Locate the cell with the specified text and output its (x, y) center coordinate. 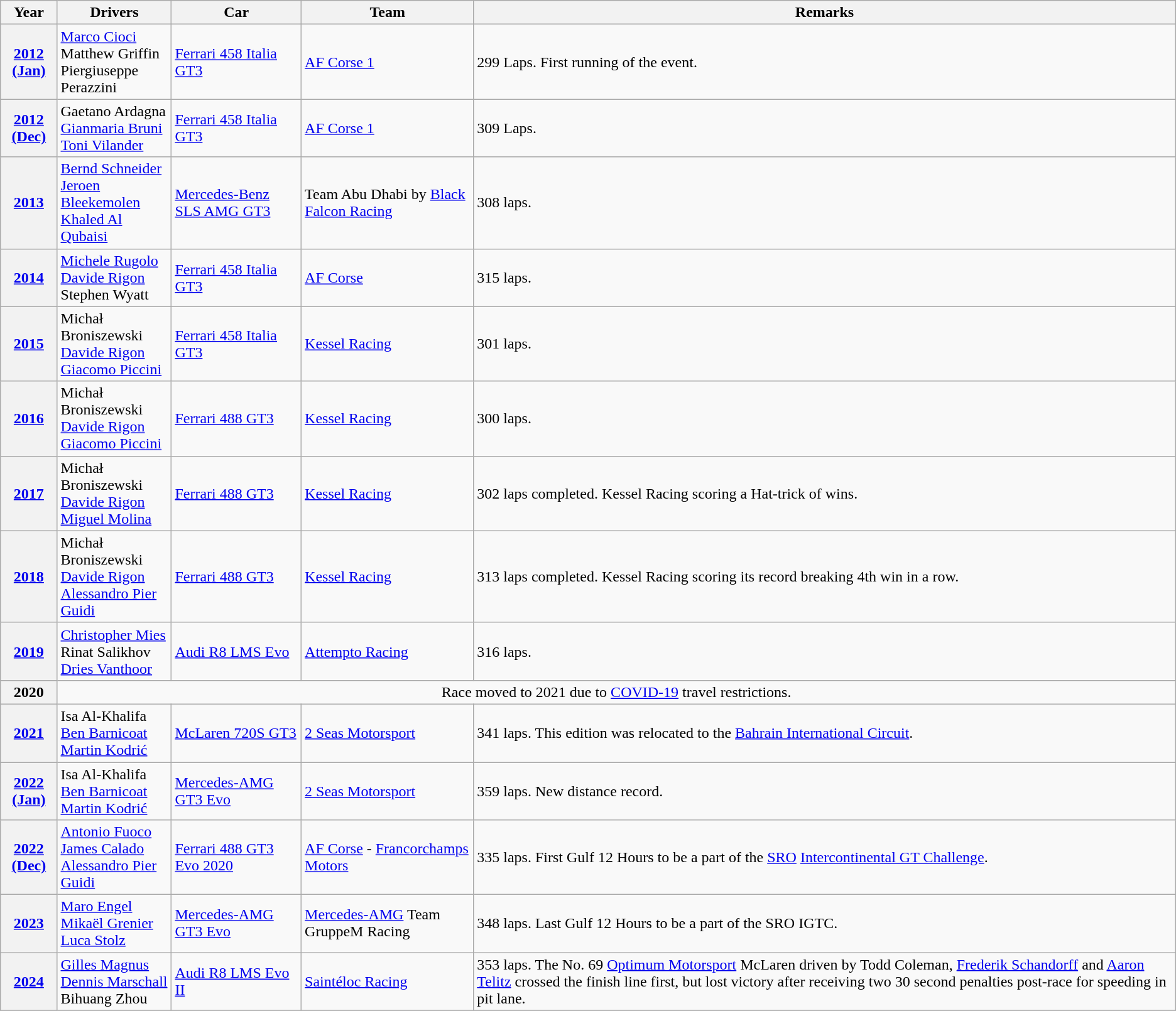
2017 (29, 494)
302 laps completed. Kessel Racing scoring a Hat-trick of wins. (825, 494)
2022 (Jan) (29, 791)
316 laps. (825, 651)
Marco Cioci Matthew Griffin Piergiuseppe Perazzini (114, 62)
309 Laps. (825, 128)
2012 (Dec) (29, 128)
2024 (29, 981)
2019 (29, 651)
Gaetano Ardagna Gianmaria Bruni Toni Vilander (114, 128)
2022 (Dec) (29, 858)
308 laps. (825, 203)
2015 (29, 344)
2013 (29, 203)
Team (388, 13)
Maro Engel Mikaël Grenier Luca Stolz (114, 924)
335 laps. First Gulf 12 Hours to be a part of the SRO Intercontinental GT Challenge. (825, 858)
McLaren 720S GT3 (236, 733)
Michał Broniszewski Davide Rigon Miguel Molina (114, 494)
Audi R8 LMS Evo II (236, 981)
Remarks (825, 13)
2023 (29, 924)
Attempto Racing (388, 651)
Year (29, 13)
Ferrari 488 GT3 Evo 2020 (236, 858)
Christopher Mies Rinat Salikhov Dries Vanthoor (114, 651)
Mercedes-Benz SLS AMG GT3 (236, 203)
2018 (29, 576)
300 laps. (825, 418)
2021 (29, 733)
2012 (Jan) (29, 62)
Audi R8 LMS Evo (236, 651)
Race moved to 2021 due to COVID-19 travel restrictions. (616, 692)
Mercedes-AMG Team GruppeM Racing (388, 924)
Bernd Schneider Jeroen Bleekemolen Khaled Al Qubaisi (114, 203)
299 Laps. First running of the event. (825, 62)
341 laps. This edition was relocated to the Bahrain International Circuit. (825, 733)
Antonio Fuoco James Calado Alessandro Pier Guidi (114, 858)
2014 (29, 278)
Drivers (114, 13)
Michele Rugolo Davide Rigon Stephen Wyatt (114, 278)
2020 (29, 692)
359 laps. New distance record. (825, 791)
348 laps. Last Gulf 12 Hours to be a part of the SRO IGTC. (825, 924)
Saintéloc Racing (388, 981)
313 laps completed. Kessel Racing scoring its record breaking 4th win in a row. (825, 576)
Team Abu Dhabi by Black Falcon Racing (388, 203)
AF Corse - Francorchamps Motors (388, 858)
Car (236, 13)
301 laps. (825, 344)
315 laps. (825, 278)
Michał Broniszewski Davide Rigon Alessandro Pier Guidi (114, 576)
Gilles Magnus Dennis Marschall Bihuang Zhou (114, 981)
AF Corse (388, 278)
2016 (29, 418)
